Capture the cell that displays the provided text and extract its (x, y) central coordinate. 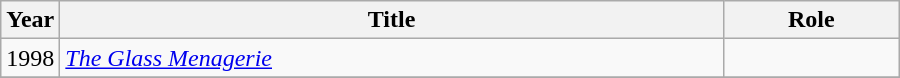
Title (392, 20)
Year (30, 20)
1998 (30, 58)
Role (811, 20)
The Glass Menagerie (392, 58)
